Identify which cell holds the provided text, then report its [x, y] central coordinate. 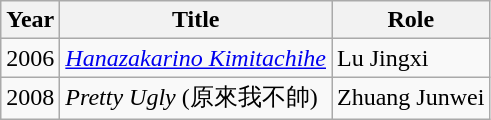
Role [411, 20]
Year [30, 20]
Pretty Ugly (原來我不帥) [196, 98]
2008 [30, 98]
Zhuang Junwei [411, 98]
Hanazakarino Kimitachihe [196, 58]
2006 [30, 58]
Lu Jingxi [411, 58]
Title [196, 20]
